Extract the (x, y) coordinate from the center of the cell holding the provided text.  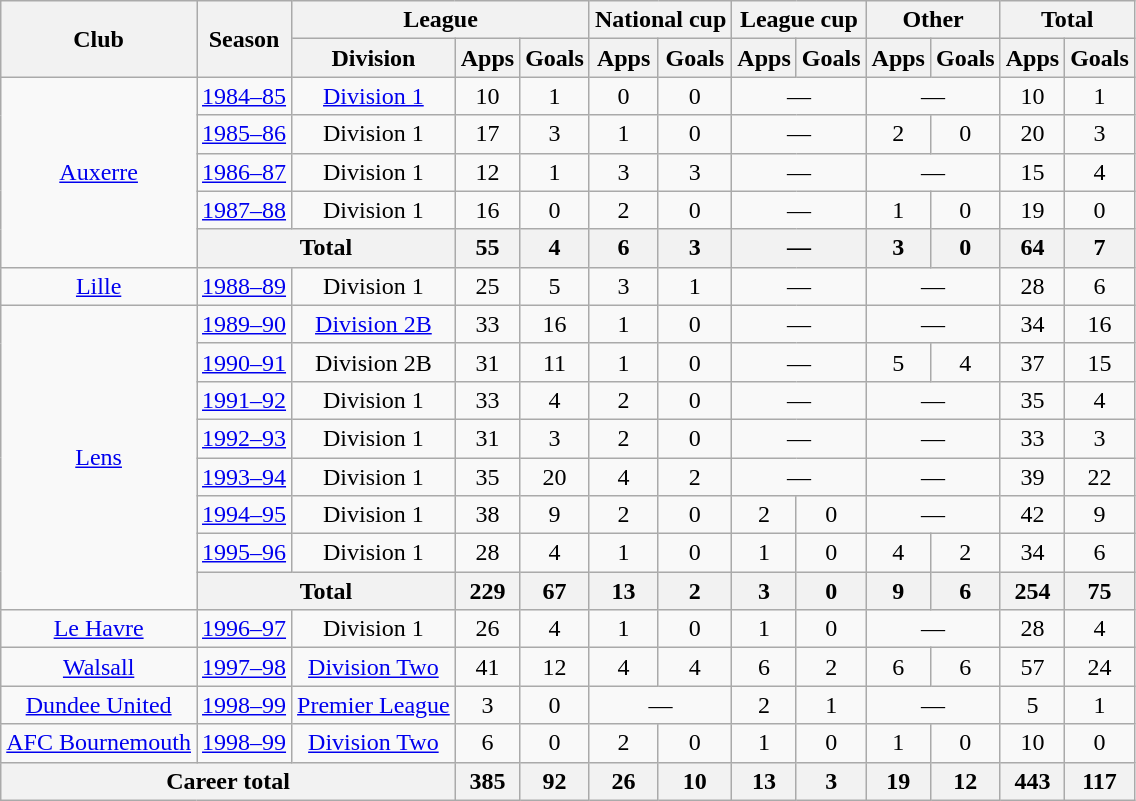
42 (1032, 515)
25 (487, 286)
Other (933, 20)
64 (1032, 248)
Lille (99, 286)
1996–97 (244, 629)
AFC Bournemouth (99, 743)
Premier League (374, 705)
75 (1100, 591)
League cup (799, 20)
443 (1032, 781)
Lens (99, 457)
7 (1100, 248)
55 (487, 248)
1987–88 (244, 210)
1994–95 (244, 515)
22 (1100, 477)
229 (487, 591)
1992–93 (244, 438)
41 (487, 667)
Club (99, 39)
Career total (228, 781)
Division (374, 58)
385 (487, 781)
117 (1100, 781)
Dundee United (99, 705)
Le Havre (99, 629)
1990–91 (244, 362)
1993–94 (244, 477)
254 (1032, 591)
1989–90 (244, 324)
11 (555, 362)
1986–87 (244, 172)
1995–96 (244, 553)
37 (1032, 362)
National cup (660, 20)
1991–92 (244, 400)
38 (487, 515)
Auxerre (99, 172)
67 (555, 591)
1985–86 (244, 134)
Walsall (99, 667)
Season (244, 39)
24 (1100, 667)
92 (555, 781)
17 (487, 134)
39 (1032, 477)
57 (1032, 667)
1997–98 (244, 667)
League (441, 20)
1988–89 (244, 286)
1984–85 (244, 96)
